Extract the [X, Y] coordinate from the center of the cell holding the provided text.  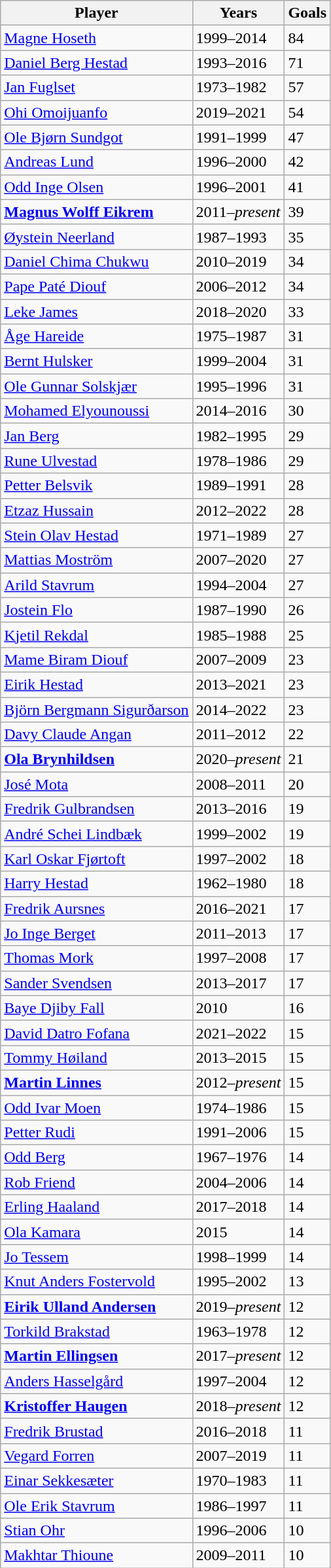
Jan Berg [97, 436]
2011–present [238, 212]
1991–1999 [238, 137]
1982–1995 [238, 436]
2006–2012 [238, 286]
2020–present [238, 759]
2013–2021 [238, 684]
Rune Ulvestad [97, 461]
Mattias Moström [97, 560]
1989–1991 [238, 486]
Kjetil Rekdal [97, 635]
Jan Fuglset [97, 88]
Harry Hestad [97, 884]
Jo Inge Berget [97, 933]
2013–2016 [238, 809]
Erling Haaland [97, 1207]
1995–1996 [238, 386]
57 [307, 88]
13 [307, 1282]
2009–2011 [238, 1556]
Karl Oskar Fjørtoft [97, 859]
1996–2000 [238, 162]
39 [307, 212]
Knut Anders Fostervold [97, 1282]
1997–2002 [238, 859]
Etzaz Hussain [97, 510]
1993–2016 [238, 63]
Thomas Mork [97, 958]
Player [97, 13]
2010 [238, 1008]
1975–1987 [238, 337]
1991–2006 [238, 1133]
Ola Brynhildsen [97, 759]
Arild Stavrum [97, 585]
47 [307, 137]
Makhtar Thioune [97, 1556]
Stian Ohr [97, 1531]
1970–1983 [238, 1480]
2013–2017 [238, 983]
1963–1978 [238, 1331]
20 [307, 784]
Fredrik Gulbrandsen [97, 809]
Years [238, 13]
1994–2004 [238, 585]
2014–2022 [238, 709]
1999–2004 [238, 361]
2018–present [238, 1406]
1987–1993 [238, 237]
Goals [307, 13]
Petter Belsvik [97, 486]
Petter Rudi [97, 1133]
33 [307, 312]
Odd Berg [97, 1158]
1971–1989 [238, 535]
16 [307, 1008]
Odd Ivar Moen [97, 1108]
Fredrik Brustad [97, 1431]
1962–1980 [238, 884]
2007–2009 [238, 659]
André Schei Lindbæk [97, 834]
Bernt Hulsker [97, 361]
Odd Inge Olsen [97, 187]
Åge Hareide [97, 337]
Daniel Berg Hestad [97, 63]
Davy Claude Angan [97, 735]
1995–2002 [238, 1282]
Magnus Wolff Eikrem [97, 212]
2011–2012 [238, 735]
Ole Bjørn Sundgot [97, 137]
1985–1988 [238, 635]
2017–2018 [238, 1207]
2016–2021 [238, 909]
2017–present [238, 1356]
1997–2008 [238, 958]
Mame Biram Diouf [97, 659]
Eirik Hestad [97, 684]
1998–1999 [238, 1257]
Ohi Omoijuanfo [97, 112]
1978–1986 [238, 461]
Øystein Neerland [97, 237]
Martin Linnes [97, 1082]
1987–1990 [238, 610]
Leke James [97, 312]
Martin Ellingsen [97, 1356]
José Mota [97, 784]
Pape Paté Diouf [97, 286]
71 [307, 63]
David Datro Fofana [97, 1033]
Rob Friend [97, 1182]
Sander Svendsen [97, 983]
2011–2013 [238, 933]
2015 [238, 1232]
1999–2002 [238, 834]
Magne Hoseth [97, 38]
Tommy Høiland [97, 1058]
1974–1986 [238, 1108]
1996–2006 [238, 1531]
2004–2006 [238, 1182]
1967–1976 [238, 1158]
Torkild Brakstad [97, 1331]
2019–2021 [238, 112]
1996–2001 [238, 187]
Ole Gunnar Solskjær [97, 386]
2010–2019 [238, 261]
25 [307, 635]
1997–2004 [238, 1381]
2008–2011 [238, 784]
Jo Tessem [97, 1257]
Baye Djiby Fall [97, 1008]
35 [307, 237]
1973–1982 [238, 88]
2012–present [238, 1082]
Mohamed Elyounoussi [97, 411]
2014–2016 [238, 411]
42 [307, 162]
22 [307, 735]
Vegard Forren [97, 1456]
41 [307, 187]
Kristoffer Haugen [97, 1406]
2018–2020 [238, 312]
26 [307, 610]
21 [307, 759]
Björn Bergmann Sigurðarson [97, 709]
Ola Kamara [97, 1232]
2012–2022 [238, 510]
30 [307, 411]
1986–1997 [238, 1505]
2019–present [238, 1307]
Andreas Lund [97, 162]
84 [307, 38]
2007–2019 [238, 1456]
Einar Sekkesæter [97, 1480]
2016–2018 [238, 1431]
2007–2020 [238, 560]
Anders Hasselgård [97, 1381]
Eirik Ulland Andersen [97, 1307]
2013–2015 [238, 1058]
Ole Erik Stavrum [97, 1505]
Daniel Chima Chukwu [97, 261]
2021–2022 [238, 1033]
1999–2014 [238, 38]
Stein Olav Hestad [97, 535]
Fredrik Aursnes [97, 909]
54 [307, 112]
Jostein Flo [97, 610]
